Scan for the cell matching the given text and deliver its [X, Y] coordinate at center. 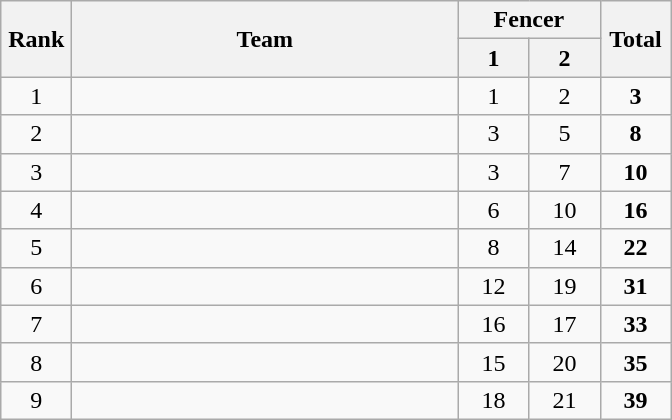
9 [36, 400]
Rank [36, 39]
33 [636, 324]
20 [564, 362]
18 [494, 400]
31 [636, 286]
14 [564, 248]
Team [265, 39]
22 [636, 248]
19 [564, 286]
17 [564, 324]
4 [36, 210]
21 [564, 400]
35 [636, 362]
39 [636, 400]
Fencer [529, 20]
Total [636, 39]
12 [494, 286]
15 [494, 362]
